Return the [x, y] coordinate for the center point of the cell that contains the specified text.  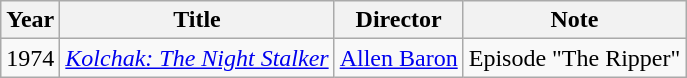
Title [197, 20]
Director [398, 20]
Allen Baron [398, 58]
1974 [30, 58]
Note [574, 20]
Year [30, 20]
Episode "The Ripper" [574, 58]
Kolchak: The Night Stalker [197, 58]
